Scan for the cell matching the given text and deliver its (X, Y) coordinate at center. 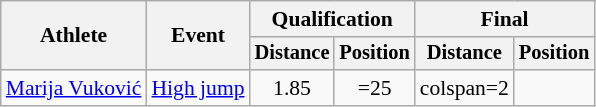
colspan=2 (464, 88)
Event (198, 36)
=25 (374, 88)
Qualification (332, 19)
High jump (198, 88)
Athlete (74, 36)
Marija Vuković (74, 88)
1.85 (292, 88)
Final (504, 19)
